Locate the cell with the specified text and output its [x, y] center coordinate. 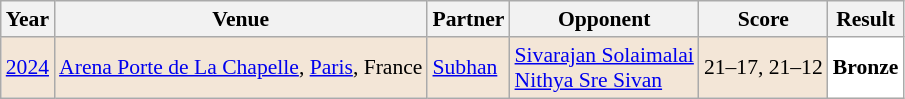
Partner [468, 19]
21–17, 21–12 [764, 68]
Year [28, 19]
Result [866, 19]
Sivarajan Solaimalai Nithya Sre Sivan [604, 68]
Arena Porte de La Chapelle, Paris, France [240, 68]
Bronze [866, 68]
Subhan [468, 68]
Score [764, 19]
2024 [28, 68]
Venue [240, 19]
Opponent [604, 19]
